Find where the given text appears and provide that cell's center as [x, y] coordinate. 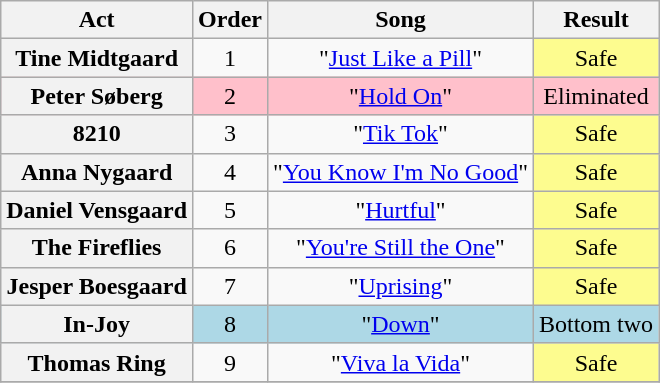
"You're Still the One" [401, 248]
9 [230, 362]
Anna Nygaard [97, 172]
Act [97, 20]
Thomas Ring [97, 362]
In-Joy [97, 324]
Tine Midtgaard [97, 58]
Peter Søberg [97, 96]
Song [401, 20]
Order [230, 20]
3 [230, 134]
4 [230, 172]
1 [230, 58]
5 [230, 210]
8210 [97, 134]
"Hold On" [401, 96]
"Viva la Vida" [401, 362]
8 [230, 324]
Result [596, 20]
The Fireflies [97, 248]
"You Know I'm No Good" [401, 172]
"Hurtful" [401, 210]
6 [230, 248]
"Down" [401, 324]
"Uprising" [401, 286]
Eliminated [596, 96]
Daniel Vensgaard [97, 210]
"Just Like a Pill" [401, 58]
2 [230, 96]
"Tik Tok" [401, 134]
Bottom two [596, 324]
Jesper Boesgaard [97, 286]
7 [230, 286]
